Determine the (X, Y) coordinate at the center of the cell enclosing the given text.  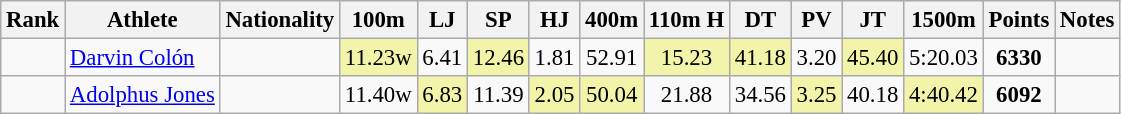
Athlete (143, 20)
PV (816, 20)
40.18 (873, 95)
HJ (554, 20)
2.05 (554, 95)
50.04 (612, 95)
6.41 (442, 58)
5:20.03 (944, 58)
34.56 (760, 95)
1500m (944, 20)
3.20 (816, 58)
DT (760, 20)
45.40 (873, 58)
21.88 (687, 95)
3.25 (816, 95)
Notes (1088, 20)
Darvin Colón (143, 58)
SP (498, 20)
LJ (442, 20)
12.46 (498, 58)
11.40w (378, 95)
Nationality (280, 20)
6.83 (442, 95)
100m (378, 20)
11.23w (378, 58)
11.39 (498, 95)
400m (612, 20)
4:40.42 (944, 95)
6330 (1018, 58)
110m H (687, 20)
52.91 (612, 58)
Adolphus Jones (143, 95)
6092 (1018, 95)
15.23 (687, 58)
41.18 (760, 58)
Points (1018, 20)
1.81 (554, 58)
JT (873, 20)
Rank (33, 20)
